Locate the cell with the specified text and output its (X, Y) center coordinate. 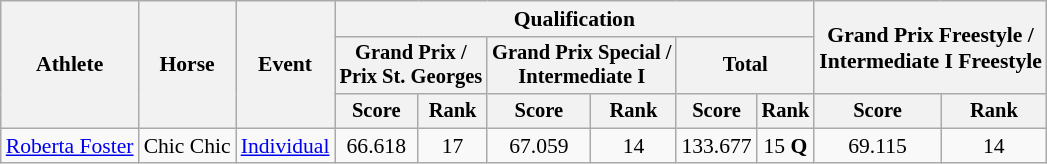
Event (286, 64)
17 (452, 146)
Horse (188, 64)
Individual (286, 146)
Grand Prix Special /Intermediate I (582, 66)
133.677 (716, 146)
Chic Chic (188, 146)
Qualification (575, 19)
69.115 (878, 146)
Grand Prix Freestyle /Intermediate I Freestyle (930, 48)
67.059 (538, 146)
Total (745, 66)
15 Q (786, 146)
Athlete (70, 64)
Roberta Foster (70, 146)
66.618 (376, 146)
Grand Prix /Prix St. Georges (412, 66)
